Provide the (x, y) coordinate of the cell's center where the given text is located.  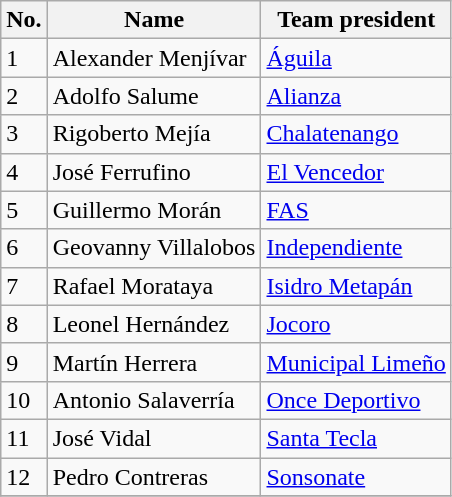
5 (24, 210)
Antonio Salaverría (154, 400)
Independiente (356, 248)
Pedro Contreras (154, 477)
Sonsonate (356, 477)
Guillermo Morán (154, 210)
11 (24, 438)
4 (24, 172)
Jocoro (356, 324)
9 (24, 362)
7 (24, 286)
8 (24, 324)
2 (24, 96)
Geovanny Villalobos (154, 248)
El Vencedor (356, 172)
Isidro Metapán (356, 286)
Name (154, 20)
Team president (356, 20)
1 (24, 58)
10 (24, 400)
6 (24, 248)
Leonel Hernández (154, 324)
Municipal Limeño (356, 362)
Águila (356, 58)
Adolfo Salume (154, 96)
Alianza (356, 96)
No. (24, 20)
José Ferrufino (154, 172)
12 (24, 477)
Rigoberto Mejía (154, 134)
Alexander Menjívar (154, 58)
Martín Herrera (154, 362)
3 (24, 134)
FAS (356, 210)
Santa Tecla (356, 438)
José Vidal (154, 438)
Chalatenango (356, 134)
Rafael Morataya (154, 286)
Once Deportivo (356, 400)
